Locate the cell with the specified text and output its [x, y] center coordinate. 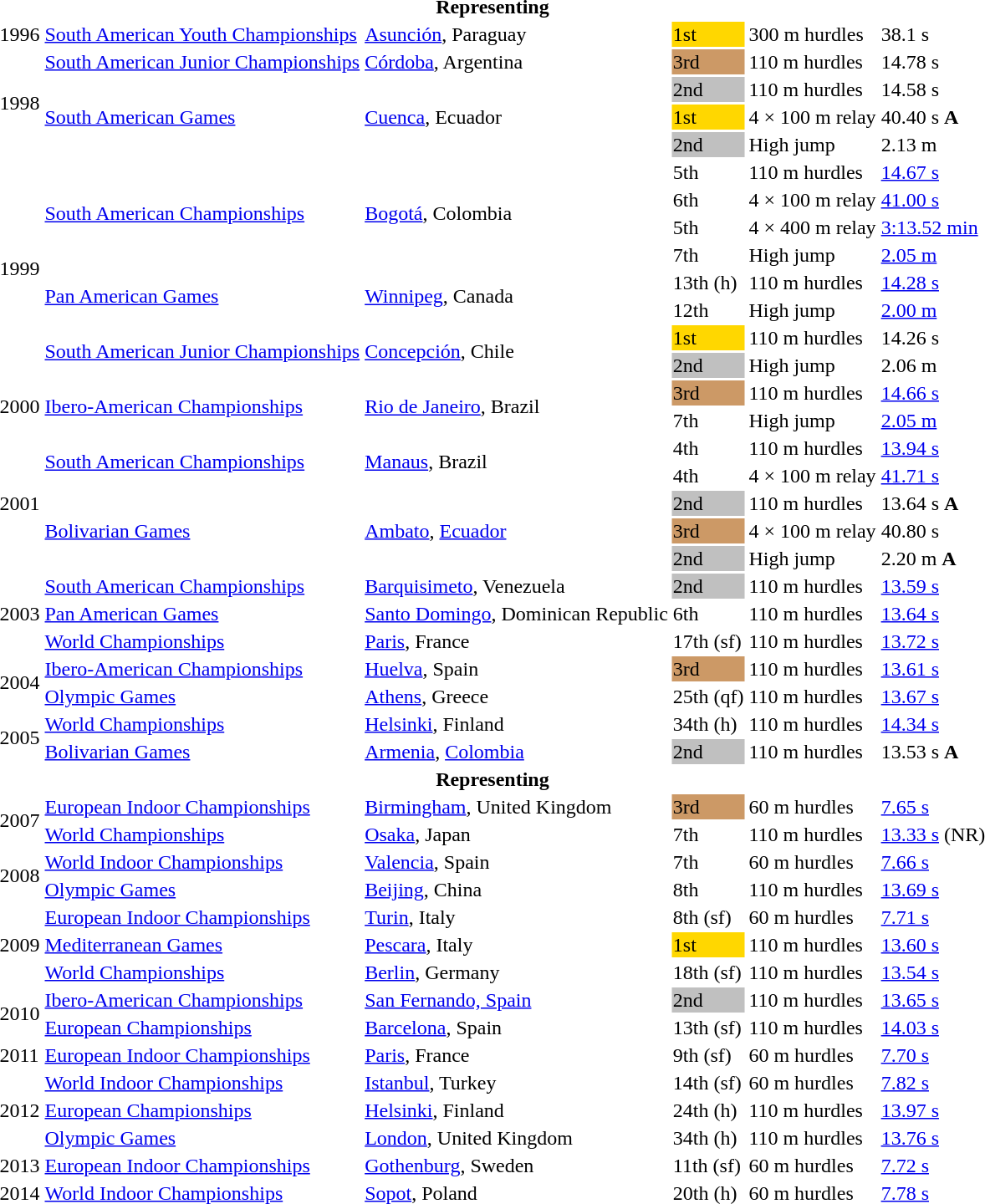
Barcelona, Spain [517, 1028]
Armenia, Colombia [517, 752]
18th (sf) [708, 972]
17th (sf) [708, 641]
Ambato, Ecuador [517, 531]
12th [708, 310]
Osaka, Japan [517, 834]
Turin, Italy [517, 917]
Bogotá, Colombia [517, 214]
South American Youth Championships [202, 34]
300 m hurdles [813, 34]
14th (sf) [708, 1083]
Manaus, Brazil [517, 462]
Rio de Janeiro, Brazil [517, 406]
24th (h) [708, 1110]
Istanbul, Turkey [517, 1083]
25th (qf) [708, 696]
Pescara, Italy [517, 945]
Birmingham, United Kingdom [517, 807]
Mediterranean Games [202, 945]
8th (sf) [708, 917]
9th (sf) [708, 1055]
8th [708, 890]
Cuenca, Ecuador [517, 117]
Huelva, Spain [517, 669]
Beijing, China [517, 890]
Athens, Greece [517, 696]
South American Games [202, 117]
Concepción, Chile [517, 351]
Córdoba, Argentina [517, 62]
Santo Domingo, Dominican Republic [517, 614]
Valencia, Spain [517, 862]
London, United Kingdom [517, 1138]
Berlin, Germany [517, 972]
11th (sf) [708, 1166]
13th (sf) [708, 1028]
13th (h) [708, 283]
Winnipeg, Canada [517, 296]
Asunción, Paraguay [517, 34]
4 × 400 m relay [813, 227]
Barquisimeto, Venezuela [517, 586]
Gothenburg, Sweden [517, 1166]
San Fernando, Spain [517, 1000]
